Capture the cell that displays the provided text and extract its [X, Y] central coordinate. 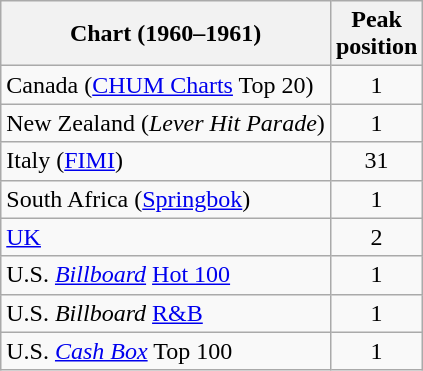
Canada (CHUM Charts Top 20) [166, 85]
Peakposition [376, 34]
U.S. Cash Box Top 100 [166, 351]
Chart (1960–1961) [166, 34]
U.S. Billboard Hot 100 [166, 275]
New Zealand (Lever Hit Parade) [166, 123]
UK [166, 237]
31 [376, 161]
U.S. Billboard R&B [166, 313]
South Africa (Springbok) [166, 199]
Italy (FIMI) [166, 161]
2 [376, 237]
